Extract the [x, y] coordinate from the center of the cell holding the provided text.  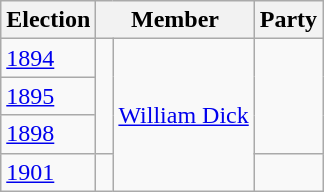
William Dick [184, 115]
1901 [48, 172]
1895 [48, 96]
1898 [48, 134]
Election [48, 20]
Member [175, 20]
1894 [48, 58]
Party [288, 20]
